Locate the cell with the specified text and output its (X, Y) center coordinate. 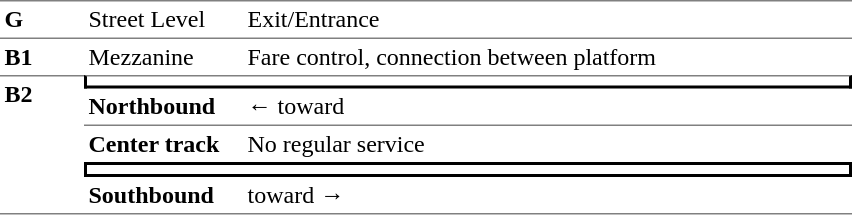
Center track (164, 144)
No regular service (548, 144)
B2 (42, 145)
Fare control, connection between platform (548, 57)
Southbound (164, 196)
Northbound (164, 107)
Exit/Entrance (548, 19)
Street Level (164, 19)
← toward (548, 107)
B1 (42, 57)
Mezzanine (164, 57)
toward → (548, 196)
G (42, 19)
